From the cell containing the given text, extract its center point as (x, y) coordinate. 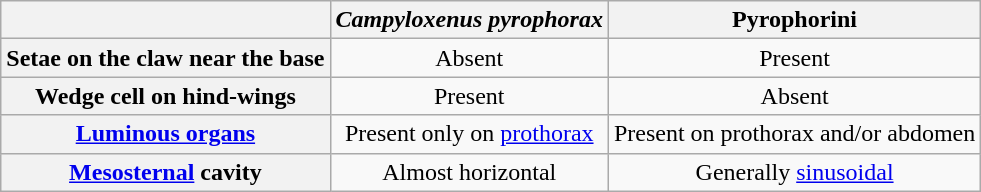
Campyloxenus pyrophorax (469, 20)
Wedge cell on hind-wings (166, 96)
Generally sinusoidal (794, 172)
Pyrophorini (794, 20)
Luminous organs (166, 134)
Setae on the claw near the base (166, 58)
Present on prothorax and/or abdomen (794, 134)
Mesosternal cavity (166, 172)
Almost horizontal (469, 172)
Present only on prothorax (469, 134)
